Determine the (x, y) coordinate at the center of the cell enclosing the given text.  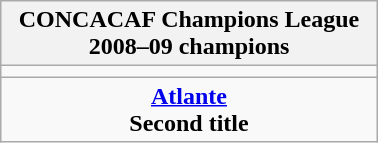
CONCACAF Champions League2008–09 champions (189, 34)
AtlanteSecond title (189, 110)
